Extract the (x, y) coordinate from the center of the cell holding the provided text.  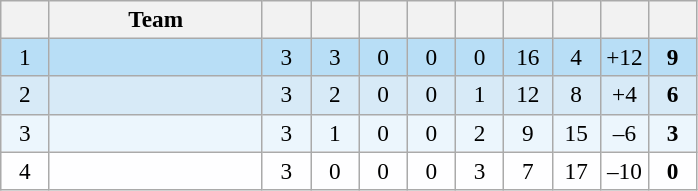
–10 (624, 170)
12 (528, 95)
–6 (624, 133)
+4 (624, 95)
6 (673, 95)
+12 (624, 57)
7 (528, 170)
Team (156, 19)
15 (576, 133)
16 (528, 57)
8 (576, 95)
17 (576, 170)
